Search for the cell housing the specified text and yield its (x, y) center coordinate. 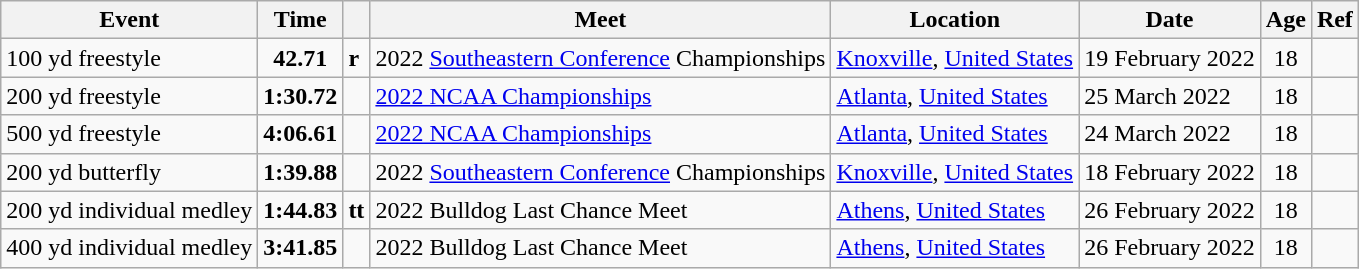
100 yd freestyle (130, 58)
500 yd freestyle (130, 134)
200 yd freestyle (130, 96)
42.71 (300, 58)
Ref (1334, 20)
200 yd butterfly (130, 172)
400 yd individual medley (130, 248)
25 March 2022 (1170, 96)
1:39.88 (300, 172)
Date (1170, 20)
200 yd individual medley (130, 210)
3:41.85 (300, 248)
4:06.61 (300, 134)
Meet (600, 20)
Age (1286, 20)
Location (955, 20)
18 February 2022 (1170, 172)
24 March 2022 (1170, 134)
tt (356, 210)
Event (130, 20)
Time (300, 20)
r (356, 58)
1:44.83 (300, 210)
1:30.72 (300, 96)
19 February 2022 (1170, 58)
